Capture the cell that displays the provided text and extract its (x, y) central coordinate. 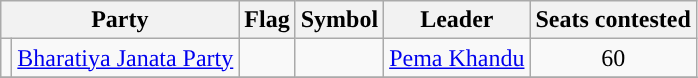
Pema Khandu (457, 58)
Party (120, 20)
Leader (457, 20)
60 (613, 58)
Seats contested (613, 20)
Flag (267, 20)
Bharatiya Janata Party (126, 58)
Symbol (339, 20)
